Find where the given text appears and provide that cell's center as [X, Y] coordinate. 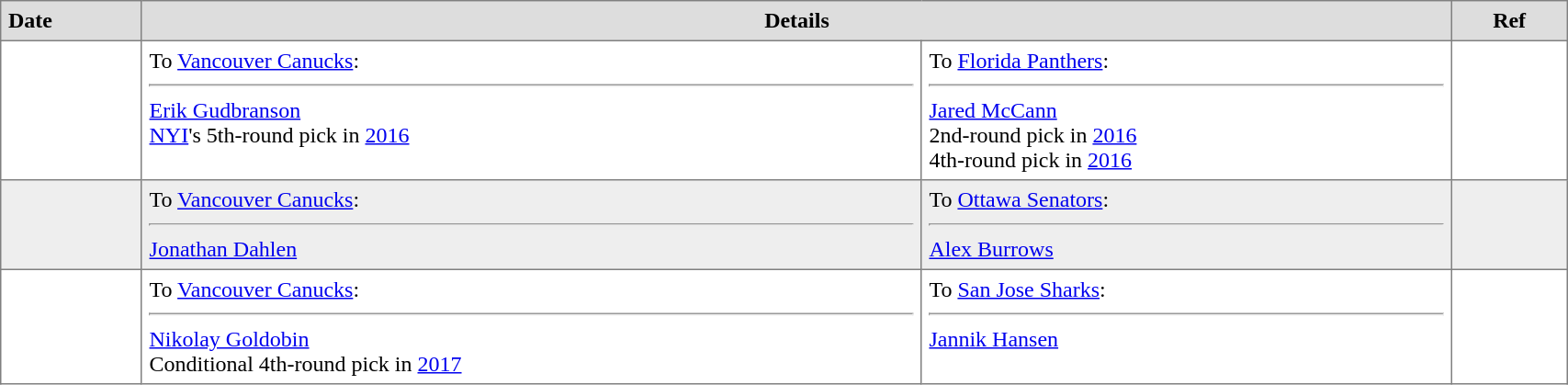
Ref [1510, 21]
Date [72, 21]
To Florida Panthers:Jared McCann2nd-round pick in 20164th-round pick in 2016 [1187, 110]
Details [796, 21]
To Ottawa Senators:Alex Burrows [1187, 225]
To Vancouver Canucks:Nikolay GoldobinConditional 4th-round pick in 2017 [531, 326]
To San Jose Sharks:Jannik Hansen [1187, 326]
To Vancouver Canucks:Jonathan Dahlen [531, 225]
To Vancouver Canucks:Erik GudbransonNYI's 5th-round pick in 2016 [531, 110]
